Find where the given text appears and provide that cell's center as (x, y) coordinate. 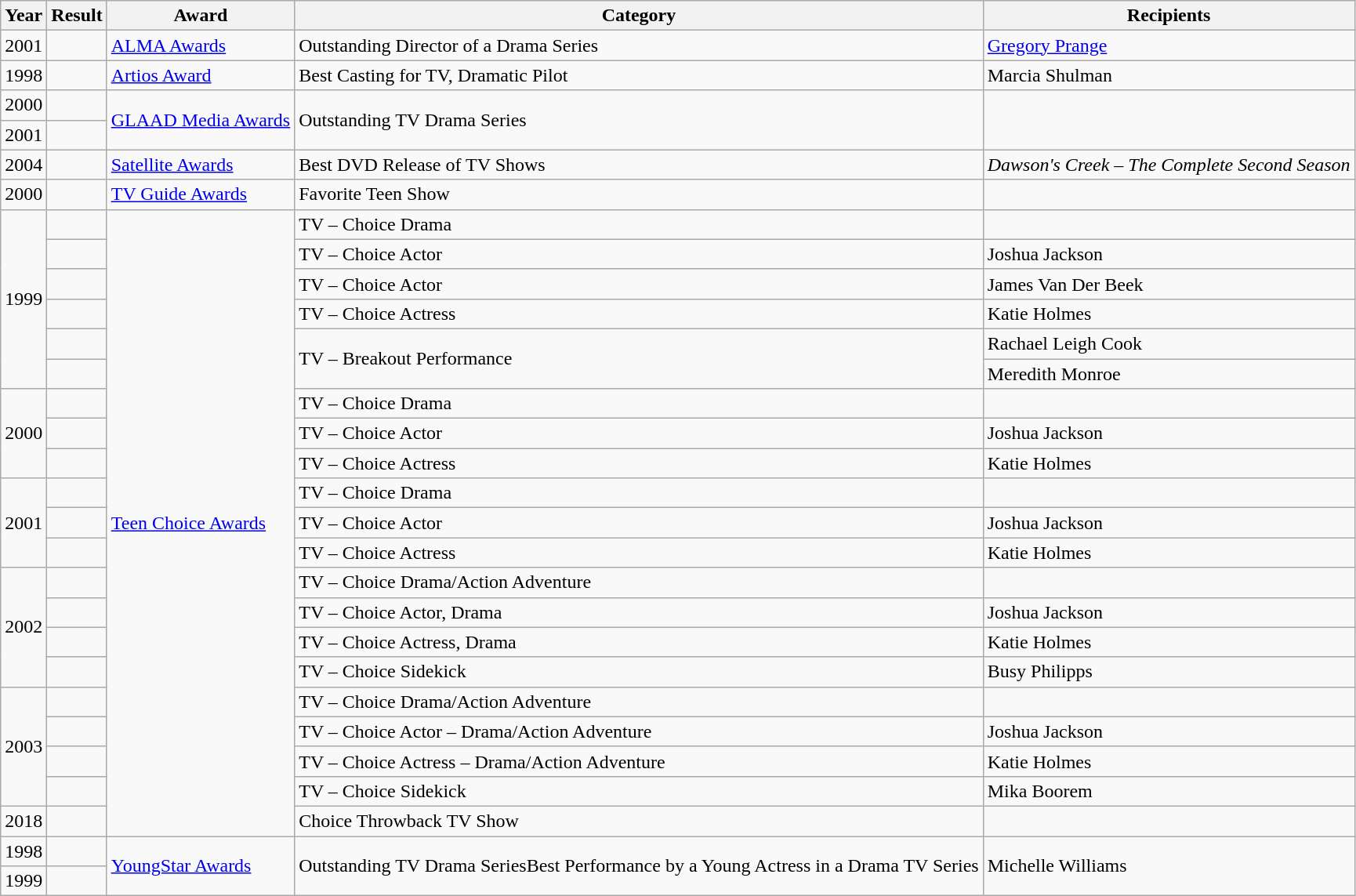
Favorite Teen Show (639, 194)
Meredith Monroe (1169, 374)
Outstanding TV Drama Series (639, 120)
TV – Choice Actor – Drama/Action Adventure (639, 731)
GLAAD Media Awards (201, 120)
Teen Choice Awards (201, 522)
2003 (24, 746)
2018 (24, 821)
Choice Throwback TV Show (639, 821)
Busy Philipps (1169, 672)
Michelle Williams (1169, 865)
Result (77, 16)
TV – Choice Actress, Drama (639, 642)
Rachael Leigh Cook (1169, 343)
2004 (24, 165)
Best Casting for TV, Dramatic Pilot (639, 75)
YoungStar Awards (201, 865)
TV – Breakout Performance (639, 358)
TV – Choice Actress – Drama/Action Adventure (639, 761)
Best DVD Release of TV Shows (639, 165)
James Van Der Beek (1169, 284)
Gregory Prange (1169, 45)
Award (201, 16)
Year (24, 16)
Marcia Shulman (1169, 75)
Category (639, 16)
Recipients (1169, 16)
Satellite Awards (201, 165)
TV Guide Awards (201, 194)
TV – Choice Actor, Drama (639, 612)
ALMA Awards (201, 45)
2002 (24, 627)
Outstanding TV Drama SeriesBest Performance by a Young Actress in a Drama TV Series (639, 865)
Outstanding Director of a Drama Series (639, 45)
Artios Award (201, 75)
Dawson's Creek – The Complete Second Season (1169, 165)
Mika Boorem (1169, 791)
